Scan for the cell matching the given text and deliver its [x, y] coordinate at center. 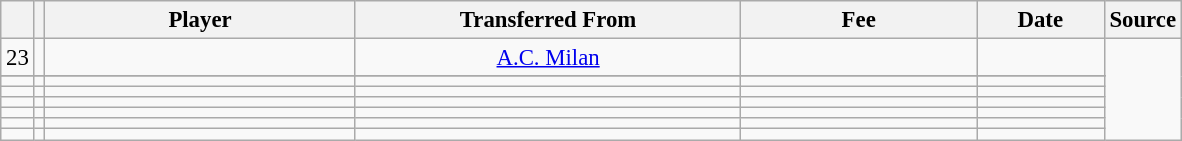
Date [1040, 20]
Transferred From [548, 20]
Player [200, 20]
Source [1142, 20]
A.C. Milan [548, 58]
23 [18, 58]
Fee [859, 20]
